From the cell containing the given text, extract its center point as [X, Y] coordinate. 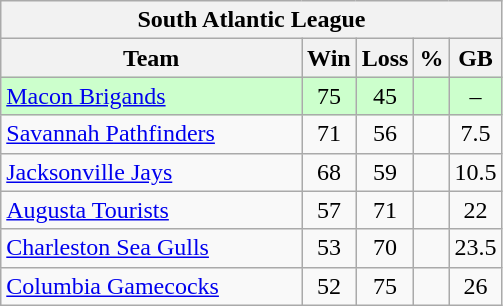
23.5 [476, 248]
68 [330, 172]
Savannah Pathfinders [152, 134]
Charleston Sea Gulls [152, 248]
52 [330, 286]
GB [476, 58]
Augusta Tourists [152, 210]
Team [152, 58]
45 [385, 96]
South Atlantic League [252, 20]
Loss [385, 58]
26 [476, 286]
57 [330, 210]
22 [476, 210]
56 [385, 134]
53 [330, 248]
7.5 [476, 134]
70 [385, 248]
– [476, 96]
Columbia Gamecocks [152, 286]
% [432, 58]
59 [385, 172]
Win [330, 58]
10.5 [476, 172]
Macon Brigands [152, 96]
Jacksonville Jays [152, 172]
